Return the (X, Y) coordinate for the center point of the cell that contains the specified text.  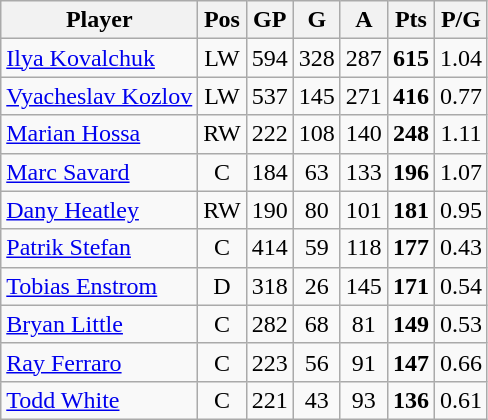
108 (316, 134)
414 (270, 248)
0.43 (460, 248)
101 (364, 210)
56 (316, 362)
171 (410, 286)
43 (316, 400)
Pos (222, 20)
287 (364, 58)
GP (270, 20)
221 (270, 400)
1.07 (460, 172)
Pts (410, 20)
91 (364, 362)
Vyacheslav Kozlov (100, 96)
196 (410, 172)
Bryan Little (100, 324)
177 (410, 248)
93 (364, 400)
282 (270, 324)
G (316, 20)
537 (270, 96)
416 (410, 96)
Ilya Kovalchuk (100, 58)
26 (316, 286)
136 (410, 400)
0.66 (460, 362)
184 (270, 172)
Marian Hossa (100, 134)
1.11 (460, 134)
248 (410, 134)
147 (410, 362)
328 (316, 58)
133 (364, 172)
140 (364, 134)
63 (316, 172)
68 (316, 324)
Ray Ferraro (100, 362)
81 (364, 324)
Player (100, 20)
615 (410, 58)
A (364, 20)
0.53 (460, 324)
0.61 (460, 400)
59 (316, 248)
149 (410, 324)
594 (270, 58)
1.04 (460, 58)
0.95 (460, 210)
181 (410, 210)
80 (316, 210)
0.77 (460, 96)
Tobias Enstrom (100, 286)
P/G (460, 20)
190 (270, 210)
223 (270, 362)
0.54 (460, 286)
318 (270, 286)
Todd White (100, 400)
118 (364, 248)
271 (364, 96)
D (222, 286)
Marc Savard (100, 172)
222 (270, 134)
Patrik Stefan (100, 248)
Dany Heatley (100, 210)
